For the text-containing cell, return its midpoint in (x, y) coordinate format. 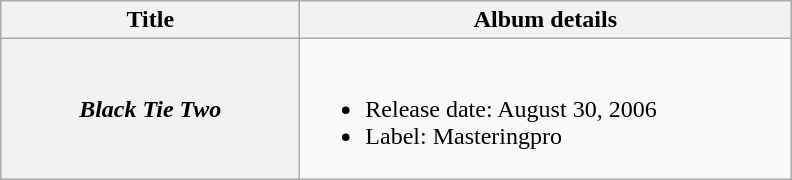
Release date: August 30, 2006Label: Masteringpro (546, 109)
Title (150, 20)
Black Tie Two (150, 109)
Album details (546, 20)
